Determine the (X, Y) coordinate at the center of the cell enclosing the given text.  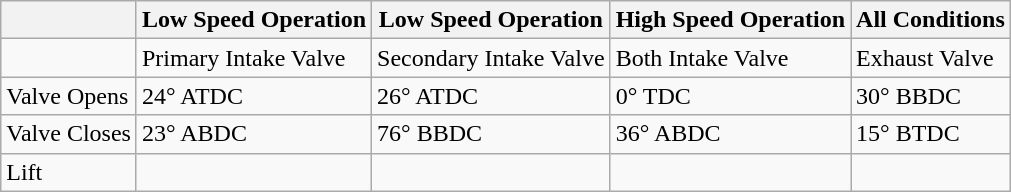
Lift (69, 172)
All Conditions (931, 20)
76° BBDC (492, 134)
Valve Closes (69, 134)
24° ATDC (254, 96)
Valve Opens (69, 96)
High Speed Operation (730, 20)
26° ATDC (492, 96)
23° ABDC (254, 134)
30° BBDC (931, 96)
15° BTDC (931, 134)
36° ABDC (730, 134)
Both Intake Valve (730, 58)
0° TDC (730, 96)
Secondary Intake Valve (492, 58)
Primary Intake Valve (254, 58)
Exhaust Valve (931, 58)
